Detect which cell encompasses the target text, then output its (x, y) center coordinate. 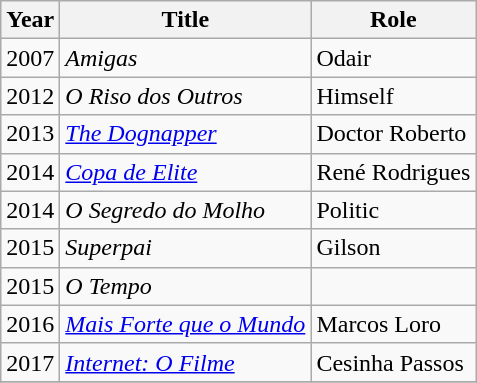
Himself (394, 96)
Year (30, 20)
Superpai (186, 248)
O Segredo do Molho (186, 210)
2017 (30, 362)
2016 (30, 324)
Role (394, 20)
Copa de Elite (186, 172)
2013 (30, 134)
The Dognapper (186, 134)
Internet: O Filme (186, 362)
Mais Forte que o Mundo (186, 324)
Marcos Loro (394, 324)
Amigas (186, 58)
Title (186, 20)
Gilson (394, 248)
2012 (30, 96)
Odair (394, 58)
O Riso dos Outros (186, 96)
René Rodrigues (394, 172)
Doctor Roberto (394, 134)
O Tempo (186, 286)
Politic (394, 210)
Cesinha Passos (394, 362)
2007 (30, 58)
